Determine the (X, Y) coordinate at the center of the cell enclosing the given text.  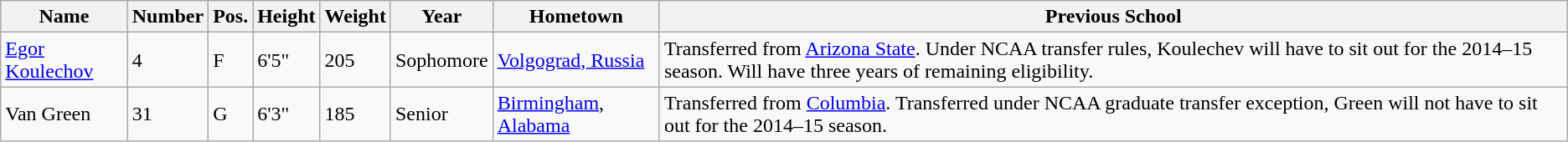
Egor Koulechov (64, 60)
Hometown (576, 17)
G (231, 114)
4 (168, 60)
Transferred from Columbia. Transferred under NCAA graduate transfer exception, Green will not have to sit out for the 2014–15 season. (1113, 114)
Weight (355, 17)
Van Green (64, 114)
Name (64, 17)
Height (286, 17)
31 (168, 114)
205 (355, 60)
6'3" (286, 114)
F (231, 60)
Senior (441, 114)
Sophomore (441, 60)
Number (168, 17)
Pos. (231, 17)
Year (441, 17)
Previous School (1113, 17)
Birmingham, Alabama (576, 114)
Volgograd, Russia (576, 60)
185 (355, 114)
6'5" (286, 60)
